Output the [x, y] coordinate of the center of the cell containing the given text.  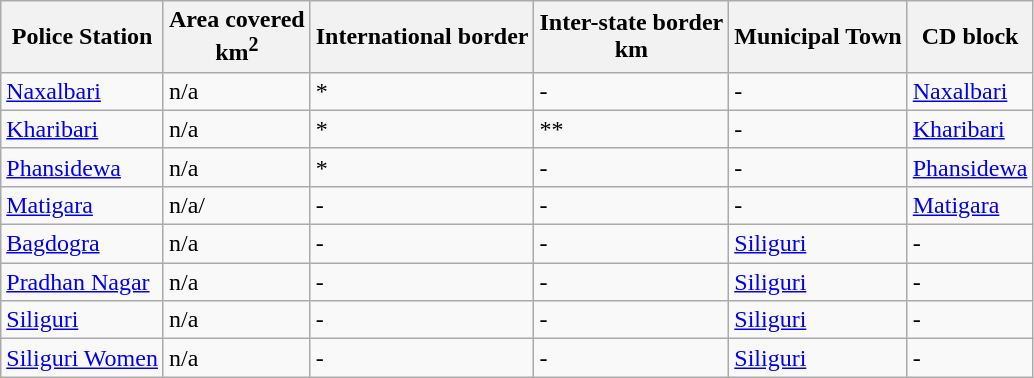
** [632, 129]
Area coveredkm2 [236, 37]
International border [422, 37]
Pradhan Nagar [82, 282]
Municipal Town [818, 37]
Bagdogra [82, 244]
Siliguri Women [82, 358]
Police Station [82, 37]
n/a/ [236, 205]
CD block [970, 37]
Inter-state borderkm [632, 37]
